Return (X, Y) of the center of cell containing provided text 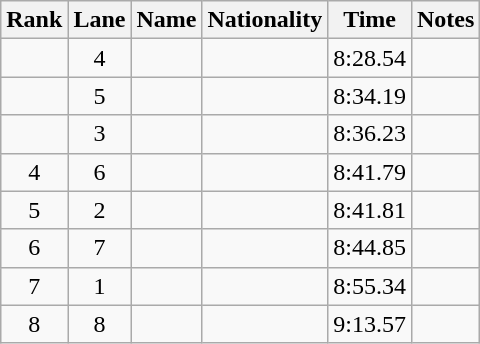
Time (370, 20)
1 (100, 286)
Lane (100, 20)
2 (100, 210)
8:44.85 (370, 248)
3 (100, 134)
8:41.81 (370, 210)
Nationality (265, 20)
9:13.57 (370, 324)
8:41.79 (370, 172)
Rank (34, 20)
8:34.19 (370, 96)
8:36.23 (370, 134)
8:55.34 (370, 286)
Notes (445, 20)
Name (166, 20)
8:28.54 (370, 58)
